Extract the (x, y) coordinate from the center of the cell holding the provided text.  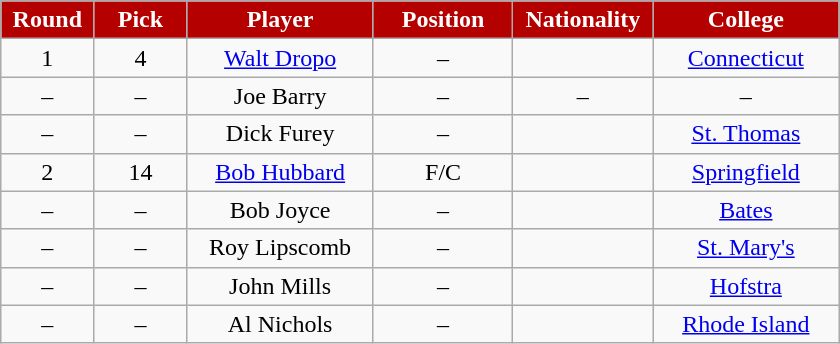
4 (140, 58)
Round (48, 20)
Rhode Island (746, 324)
John Mills (280, 286)
Position (443, 20)
Bates (746, 210)
Joe Barry (280, 96)
Walt Dropo (280, 58)
Pick (140, 20)
Hofstra (746, 286)
Dick Furey (280, 134)
Al Nichols (280, 324)
14 (140, 172)
St. Mary's (746, 248)
Bob Hubbard (280, 172)
Nationality (583, 20)
Connecticut (746, 58)
Player (280, 20)
Roy Lipscomb (280, 248)
Springfield (746, 172)
St. Thomas (746, 134)
F/C (443, 172)
1 (48, 58)
2 (48, 172)
Bob Joyce (280, 210)
College (746, 20)
